From the cell containing the given text, extract its center point as (x, y) coordinate. 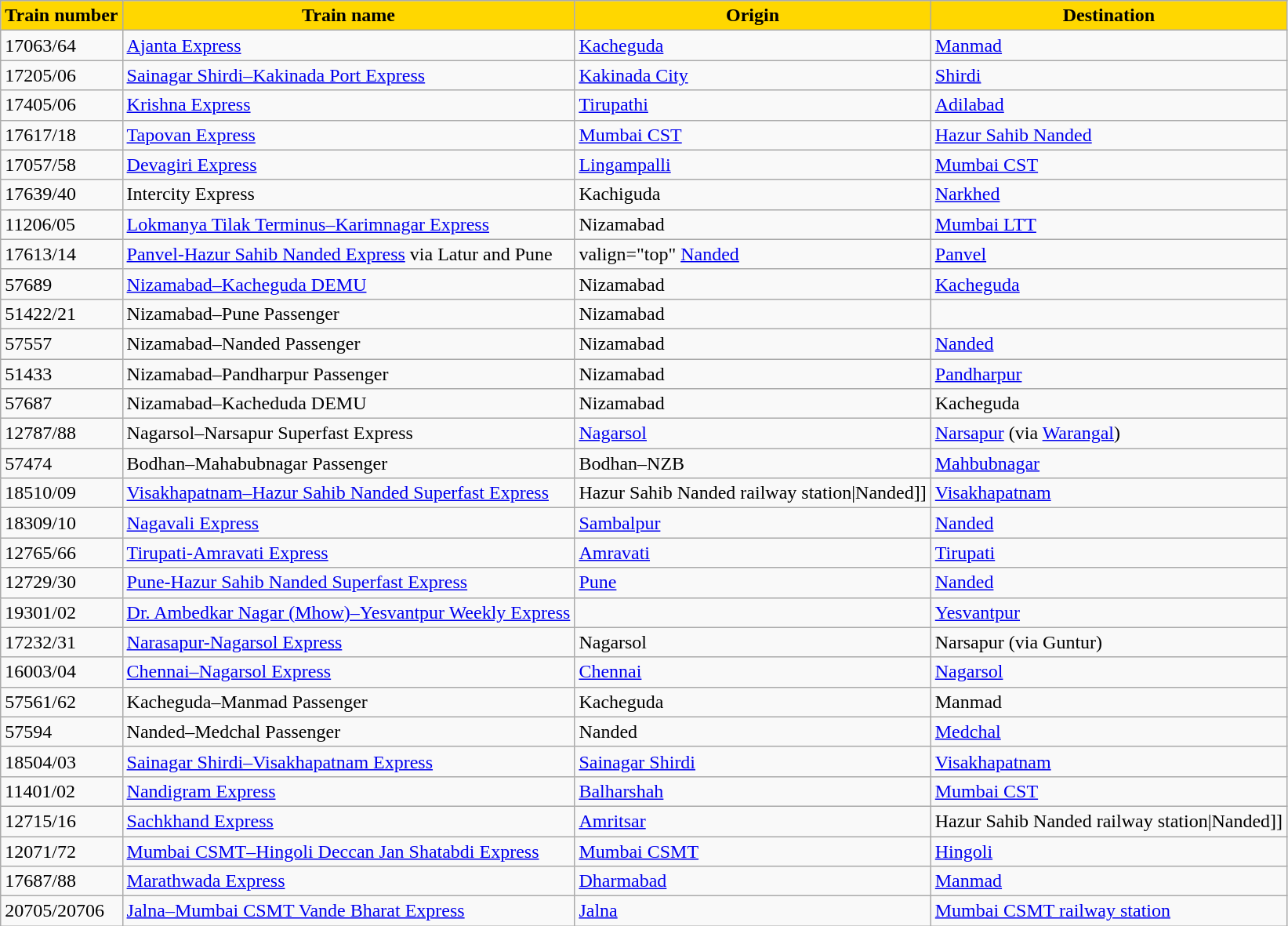
11401/02 (61, 791)
12715/16 (61, 821)
17057/58 (61, 165)
Kacheguda–Manmad Passenger (348, 702)
20705/20706 (61, 911)
17639/40 (61, 194)
17205/06 (61, 75)
Mahbubnagar (1108, 463)
18504/03 (61, 761)
Nizamabad–Nanded Passenger (348, 343)
Devagiri Express (348, 165)
Pandharpur (1108, 374)
Nizamabad–Pune Passenger (348, 314)
Narsapur (via Guntur) (1108, 642)
Amravati (753, 553)
12787/88 (61, 434)
57474 (61, 463)
Visakhapatnam–Hazur Sahib Nanded Superfast Express (348, 493)
Nizamabad–Kacheduda DEMU (348, 404)
Destination (1108, 16)
Pune-Hazur Sahib Nanded Superfast Express (348, 583)
Shirdi (1108, 75)
Chennai–Nagarsol Express (348, 672)
Tapovan Express (348, 135)
57687 (61, 404)
Kachiguda (753, 194)
Origin (753, 16)
Nandigram Express (348, 791)
11206/05 (61, 224)
17617/18 (61, 135)
Adilabad (1108, 105)
Dharmabad (753, 881)
Marathwada Express (348, 881)
17687/88 (61, 881)
17063/64 (61, 45)
57689 (61, 284)
Medchal (1108, 732)
Lingampalli (753, 165)
Bodhan–NZB (753, 463)
Nizamabad–Pandharpur Passenger (348, 374)
Mumbai LTT (1108, 224)
Dr. Ambedkar Nagar (Mhow)–Yesvantpur Weekly Express (348, 612)
Tirupati (1108, 553)
16003/04 (61, 672)
Jalna–Mumbai CSMT Vande Bharat Express (348, 911)
19301/02 (61, 612)
Pune (753, 583)
Amritsar (753, 821)
Intercity Express (348, 194)
Lokmanya Tilak Terminus–Karimnagar Express (348, 224)
57557 (61, 343)
Yesvantpur (1108, 612)
Ajanta Express (348, 45)
57594 (61, 732)
51422/21 (61, 314)
Panvel-Hazur Sahib Nanded Express via Latur and Pune (348, 254)
17613/14 (61, 254)
Hazur Sahib Nanded (1108, 135)
Sainagar Shirdi (753, 761)
Sainagar Shirdi–Kakinada Port Express (348, 75)
Hingoli (1108, 851)
Narasapur-Nagarsol Express (348, 642)
12765/66 (61, 553)
Sachkhand Express (348, 821)
Nizamabad–Kacheguda DEMU (348, 284)
57561/62 (61, 702)
Sambalpur (753, 523)
Bodhan–Mahabubnagar Passenger (348, 463)
Jalna (753, 911)
18309/10 (61, 523)
Nanded–Medchal Passenger (348, 732)
Mumbai CSMT (753, 851)
Panvel (1108, 254)
Balharshah (753, 791)
Krishna Express (348, 105)
Train number (61, 16)
51433 (61, 374)
18510/09 (61, 493)
Nagavali Express (348, 523)
Kakinada City (753, 75)
Narkhed (1108, 194)
17405/06 (61, 105)
Nagarsol–Narsapur Superfast Express (348, 434)
Tirupati-Amravati Express (348, 553)
Chennai (753, 672)
Tirupathi (753, 105)
17232/31 (61, 642)
Train name (348, 16)
12071/72 (61, 851)
Mumbai CSMT railway station (1108, 911)
Mumbai CSMT–Hingoli Deccan Jan Shatabdi Express (348, 851)
Sainagar Shirdi–Visakhapatnam Express (348, 761)
Narsapur (via Warangal) (1108, 434)
12729/30 (61, 583)
valign="top" Nanded (753, 254)
